Provide the (x, y) coordinate of the cell's center where the given text is located.  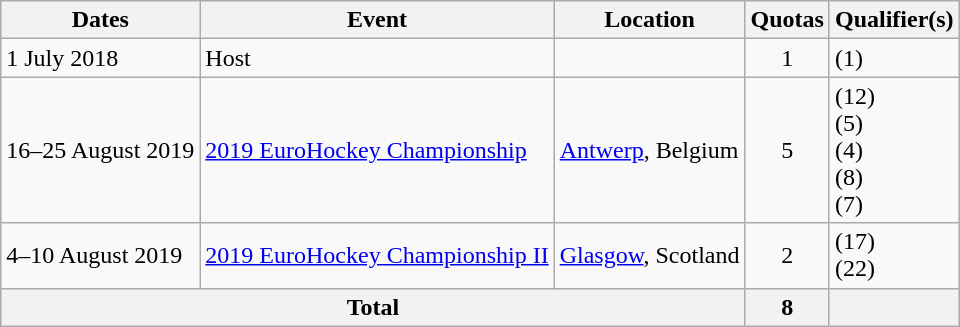
16–25 August 2019 (100, 150)
4–10 August 2019 (100, 256)
Host (377, 58)
2019 EuroHockey Championship (377, 150)
(17) (22) (894, 256)
Location (650, 20)
(12) (5) (4) (8) (7) (894, 150)
Event (377, 20)
Total (373, 307)
1 July 2018 (100, 58)
1 (787, 58)
Antwerp, Belgium (650, 150)
Dates (100, 20)
2019 EuroHockey Championship II (377, 256)
Qualifier(s) (894, 20)
2 (787, 256)
8 (787, 307)
Glasgow, Scotland (650, 256)
5 (787, 150)
Quotas (787, 20)
(1) (894, 58)
